From the cell containing the given text, extract its center point as (X, Y) coordinate. 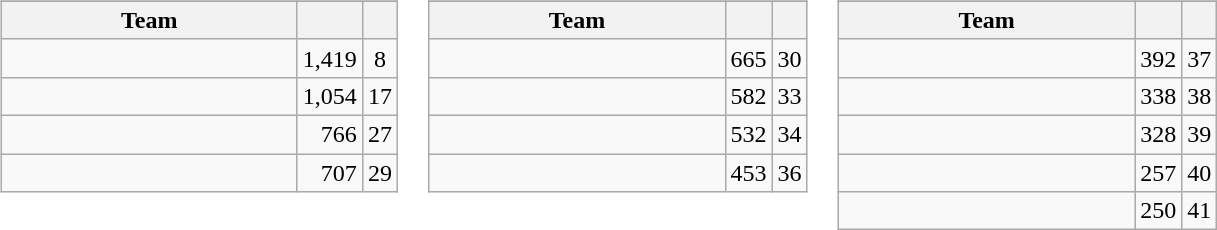
532 (748, 134)
1,054 (330, 96)
766 (330, 134)
39 (1200, 134)
33 (790, 96)
338 (1158, 96)
328 (1158, 134)
34 (790, 134)
27 (380, 134)
38 (1200, 96)
1,419 (330, 58)
453 (748, 173)
392 (1158, 58)
665 (748, 58)
36 (790, 173)
37 (1200, 58)
40 (1200, 173)
250 (1158, 211)
29 (380, 173)
30 (790, 58)
257 (1158, 173)
17 (380, 96)
41 (1200, 211)
8 (380, 58)
582 (748, 96)
707 (330, 173)
